Provide the [x, y] coordinate of the cell's center where the given text is located.  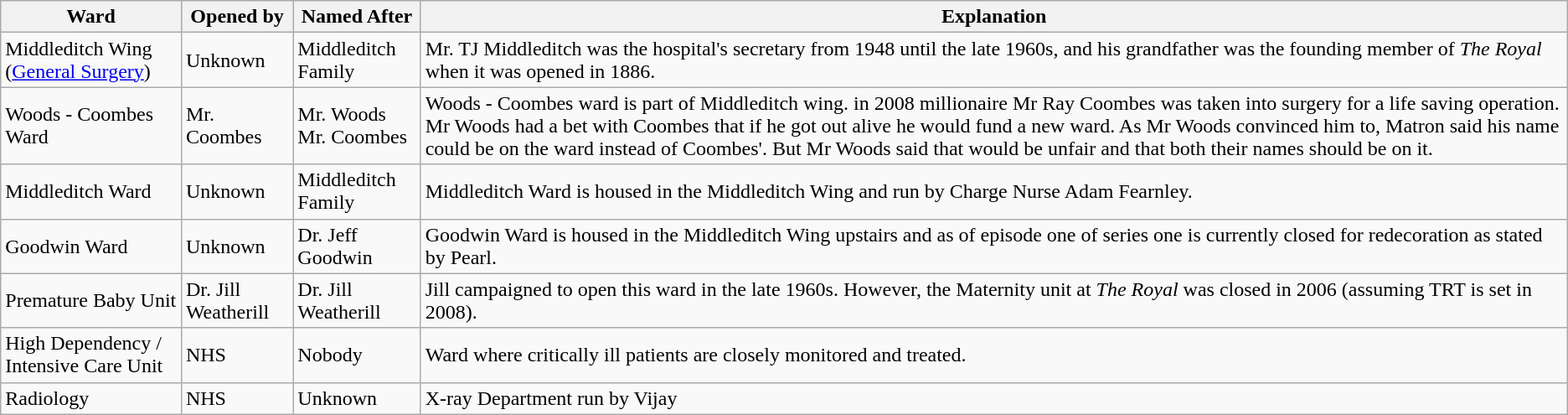
Ward [91, 17]
Nobody [357, 355]
Dr. Jeff Goodwin [357, 246]
Opened by [236, 17]
Woods - Coombes Ward [91, 126]
Jill campaigned to open this ward in the late 1960s. However, the Maternity unit at The Royal was closed in 2006 (assuming TRT is set in 2008). [993, 300]
X-ray Department run by Vijay [993, 398]
Goodwin Ward is housed in the Middleditch Wing upstairs and as of episode one of series one is currently closed for redecoration as stated by Pearl. [993, 246]
Mr. WoodsMr. Coombes [357, 126]
Goodwin Ward [91, 246]
High Dependency / Intensive Care Unit [91, 355]
Radiology [91, 398]
Premature Baby Unit [91, 300]
Explanation [993, 17]
Mr. Coombes [236, 126]
Named After [357, 17]
Middleditch Wing (General Surgery) [91, 60]
Middleditch Ward is housed in the Middleditch Wing and run by Charge Nurse Adam Fearnley. [993, 191]
Ward where critically ill patients are closely monitored and treated. [993, 355]
Middleditch Ward [91, 191]
